Provide the [x, y] coordinate of the cell's center where the given text is located.  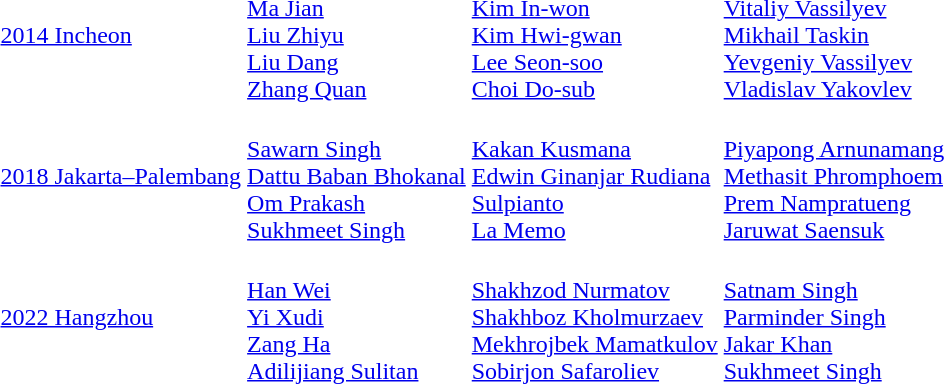
Kakan KusmanaEdwin Ginanjar RudianaSulpiantoLa Memo [594, 176]
Sawarn SinghDattu Baban BhokanalOm PrakashSukhmeet Singh [357, 176]
